Identify which cell holds the provided text, then report its [X, Y] central coordinate. 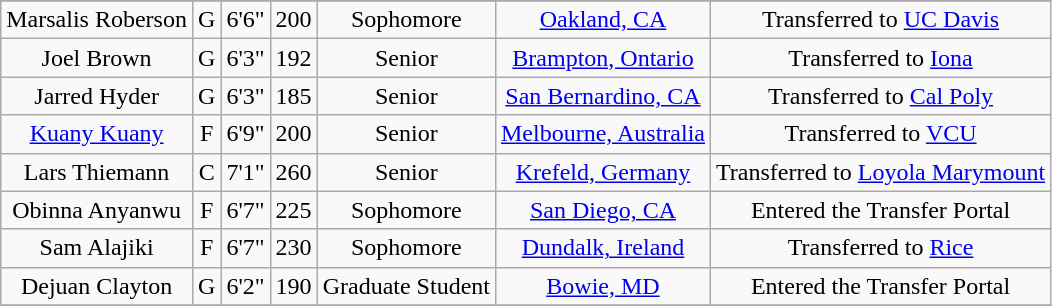
6'9" [246, 134]
Melbourne, Australia [602, 134]
192 [294, 58]
Joel Brown [97, 58]
185 [294, 96]
San Diego, CA [602, 210]
Marsalis Roberson [97, 20]
Transferred to Cal Poly [881, 96]
Bowie, MD [602, 286]
Transferred to Loyola Marymount [881, 172]
San Bernardino, CA [602, 96]
Oakland, CA [602, 20]
Dundalk, Ireland [602, 248]
Transferred to Rice [881, 248]
225 [294, 210]
190 [294, 286]
Dejuan Clayton [97, 286]
Jarred Hyder [97, 96]
Krefeld, Germany [602, 172]
7'1" [246, 172]
Transferred to Iona [881, 58]
Graduate Student [406, 286]
Lars Thiemann [97, 172]
Kuany Kuany [97, 134]
260 [294, 172]
Obinna Anyanwu [97, 210]
6'2" [246, 286]
Transferred to UC Davis [881, 20]
Brampton, Ontario [602, 58]
Sam Alajiki [97, 248]
Transferred to VCU [881, 134]
230 [294, 248]
6'6" [246, 20]
C [206, 172]
